Output the [x, y] coordinate of the center of the cell containing the given text.  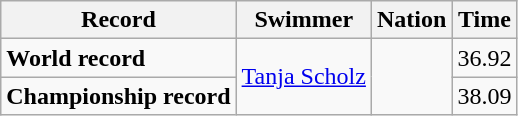
Championship record [118, 96]
38.09 [484, 96]
Tanja Scholz [304, 77]
Time [484, 20]
World record [118, 58]
Record [118, 20]
36.92 [484, 58]
Swimmer [304, 20]
Nation [411, 20]
